For the text-containing cell, return its midpoint in [x, y] coordinate format. 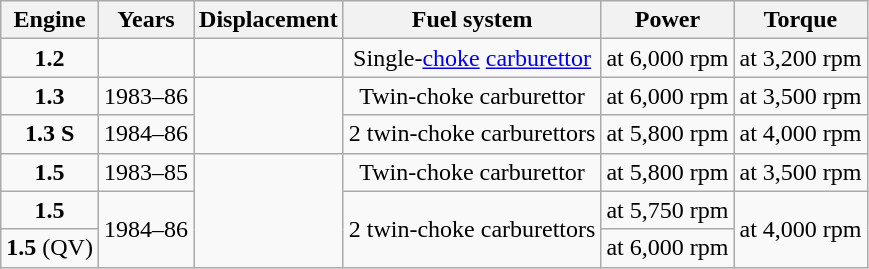
Years [146, 20]
Engine [50, 20]
1.3 [50, 96]
at 3,200 rpm [800, 58]
1.2 [50, 58]
Fuel system [472, 20]
Single-choke carburettor [472, 58]
1.3 S [50, 134]
Power [668, 20]
1.5 (QV) [50, 248]
Displacement [269, 20]
Torque [800, 20]
at 5,750 rpm [668, 210]
1983–85 [146, 172]
1983–86 [146, 96]
